Identify which cell holds the provided text, then report its [X, Y] central coordinate. 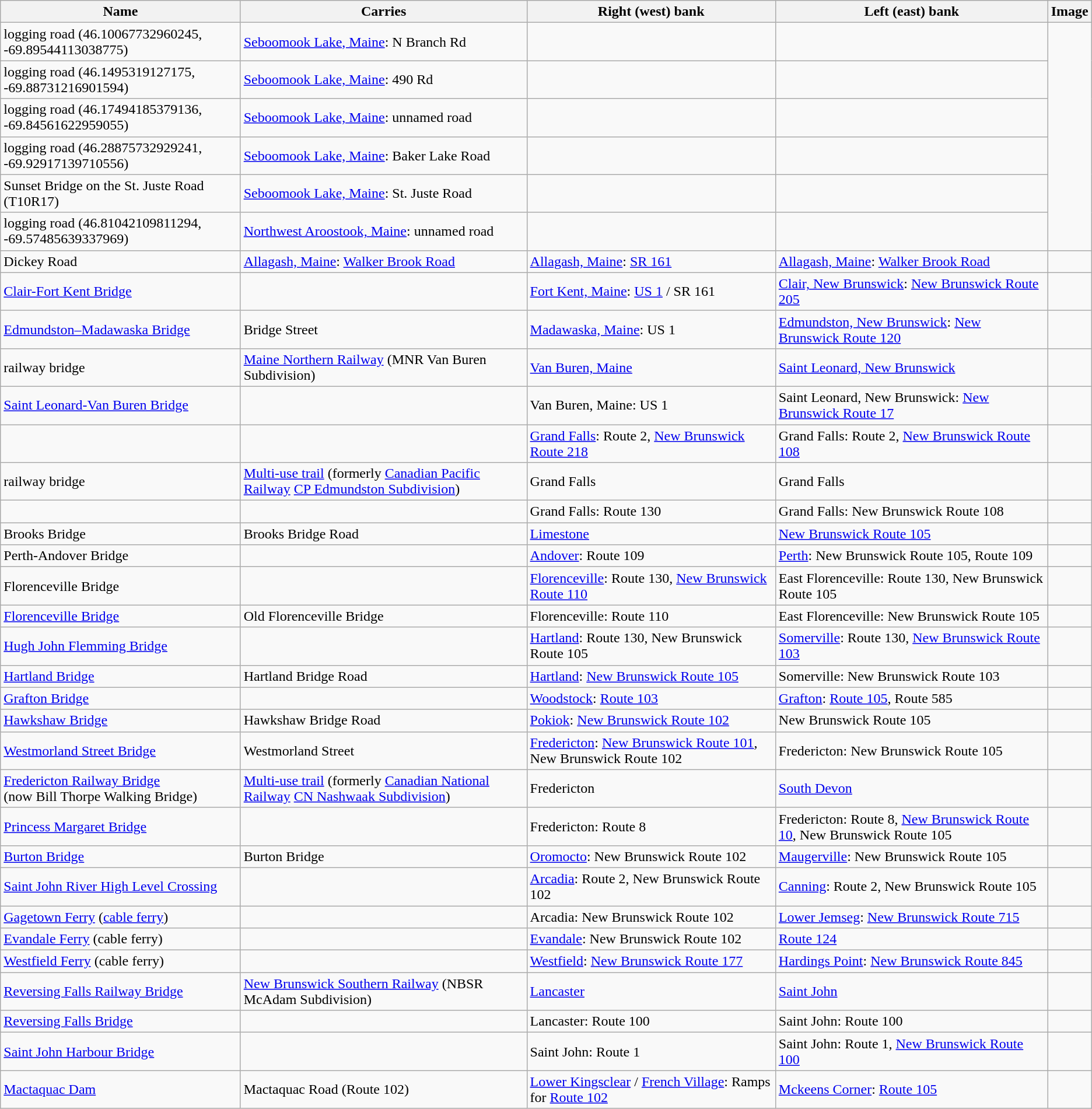
Mactaquac Dam [120, 1090]
Saint Leonard, New Brunswick [911, 368]
Saint John: Route 1 [651, 1051]
Lancaster: Route 100 [651, 1021]
Brooks Bridge [120, 534]
Westmorland Street Bridge [120, 750]
Edmundston, New Brunswick: New Brunswick Route 120 [911, 329]
Carries [384, 12]
Clair, New Brunswick: New Brunswick Route 205 [911, 292]
logging road (46.17494185379136, -69.84561622959055) [120, 118]
Bridge Street [384, 329]
Gagetown Ferry (cable ferry) [120, 916]
East Florenceville: Route 130, New Brunswick Route 105 [911, 586]
Hardings Point: New Brunswick Route 845 [911, 961]
Saint John [911, 992]
Evandale Ferry (cable ferry) [120, 939]
Clair-Fort Kent Bridge [120, 292]
Saint John Harbour Bridge [120, 1051]
Edmundston–Madawaska Bridge [120, 329]
Fredericton [651, 789]
Arcadia: Route 2, New Brunswick Route 102 [651, 887]
Grafton Bridge [120, 698]
Northwest Aroostook, Maine: unnamed road [384, 231]
Brooks Bridge Road [384, 534]
Seboomook Lake, Maine: 490 Rd [384, 79]
Fredericton: Route 8 [651, 826]
Hawkshaw Bridge [120, 720]
Grand Falls: Route 2, New Brunswick Route 108 [911, 443]
Grafton: Route 105, Route 585 [911, 698]
Van Buren, Maine: US 1 [651, 405]
Limestone [651, 534]
Andover: Route 109 [651, 556]
Left (east) bank [911, 12]
Multi-use trail (formerly Canadian National Railway CN Nashwaak Subdivision) [384, 789]
Fredericton: New Brunswick Route 101, New Brunswick Route 102 [651, 750]
Name [120, 12]
Florenceville: Route 110 [651, 616]
Fredericton Railway Bridge(now Bill Thorpe Walking Bridge) [120, 789]
logging road (46.81042109811294, -69.57485639337969) [120, 231]
Hartland: Route 130, New Brunswick Route 105 [651, 646]
Route 124 [911, 939]
Princess Margaret Bridge [120, 826]
Somerville: Route 130, New Brunswick Route 103 [911, 646]
Image [1070, 12]
New Brunswick Southern Railway (NBSR McAdam Subdivision) [384, 992]
Old Florenceville Bridge [384, 616]
Madawaska, Maine: US 1 [651, 329]
Seboomook Lake, Maine: unnamed road [384, 118]
Fredericton: Route 8, New Brunswick Route 10, New Brunswick Route 105 [911, 826]
Lancaster [651, 992]
Lower Jemseg: New Brunswick Route 715 [911, 916]
Allagash, Maine: SR 161 [651, 261]
Mckeens Corner: Route 105 [911, 1090]
Perth-Andover Bridge [120, 556]
Evandale: New Brunswick Route 102 [651, 939]
Lower Kingsclear / French Village: Ramps for Route 102 [651, 1090]
Woodstock: Route 103 [651, 698]
Canning: Route 2, New Brunswick Route 105 [911, 887]
Hartland: New Brunswick Route 105 [651, 676]
Fredericton: New Brunswick Route 105 [911, 750]
Multi-use trail (formerly Canadian Pacific Railway CP Edmundston Subdivision) [384, 482]
Westfield: New Brunswick Route 177 [651, 961]
Grand Falls: Route 130 [651, 512]
Westfield Ferry (cable ferry) [120, 961]
Somerville: New Brunswick Route 103 [911, 676]
East Florenceville: New Brunswick Route 105 [911, 616]
Saint Leonard-Van Buren Bridge [120, 405]
logging road (46.1495319127175, -69.88731216901594) [120, 79]
Florenceville: Route 130, New Brunswick Route 110 [651, 586]
logging road (46.28875732929241, -69.92917139710556) [120, 155]
Seboomook Lake, Maine: St. Juste Road [384, 194]
Right (west) bank [651, 12]
Seboomook Lake, Maine: N Branch Rd [384, 42]
Saint John: Route 100 [911, 1021]
Perth: New Brunswick Route 105, Route 109 [911, 556]
South Devon [911, 789]
Maine Northern Railway (MNR Van Buren Subdivision) [384, 368]
Pokiok: New Brunswick Route 102 [651, 720]
Maugerville: New Brunswick Route 105 [911, 856]
Saint Leonard, New Brunswick: New Brunswick Route 17 [911, 405]
Westmorland Street [384, 750]
Fort Kent, Maine: US 1 / SR 161 [651, 292]
Grand Falls: New Brunswick Route 108 [911, 512]
Mactaquac Road (Route 102) [384, 1090]
Oromocto: New Brunswick Route 102 [651, 856]
Saint John River High Level Crossing [120, 887]
Dickey Road [120, 261]
Seboomook Lake, Maine: Baker Lake Road [384, 155]
Arcadia: New Brunswick Route 102 [651, 916]
Hartland Bridge Road [384, 676]
Hartland Bridge [120, 676]
Hugh John Flemming Bridge [120, 646]
Saint John: Route 1, New Brunswick Route 100 [911, 1051]
logging road (46.10067732960245, -69.89544113038775) [120, 42]
Reversing Falls Railway Bridge [120, 992]
Sunset Bridge on the St. Juste Road (T10R17) [120, 194]
Reversing Falls Bridge [120, 1021]
Van Buren, Maine [651, 368]
Grand Falls: Route 2, New Brunswick Route 218 [651, 443]
Hawkshaw Bridge Road [384, 720]
